Identify which cell holds the provided text, then report its [X, Y] central coordinate. 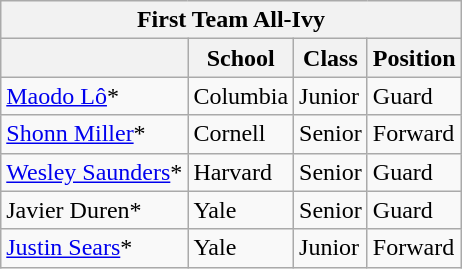
Justin Sears* [94, 248]
Wesley Saunders* [94, 172]
Class [331, 58]
Cornell [241, 134]
Position [414, 58]
Shonn Miller* [94, 134]
Maodo Lô* [94, 96]
Columbia [241, 96]
Harvard [241, 172]
Javier Duren* [94, 210]
First Team All-Ivy [231, 20]
School [241, 58]
